Extract the [X, Y] coordinate from the center of the cell holding the provided text.  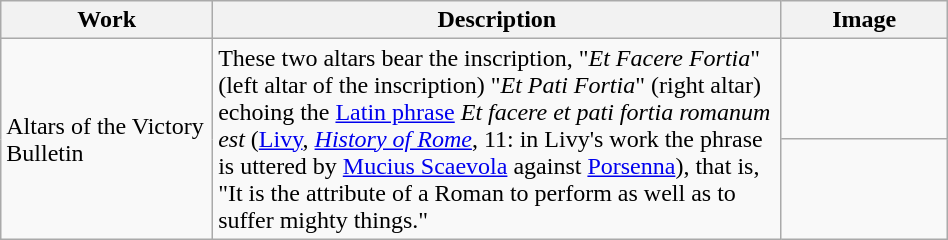
Work [107, 20]
Description [497, 20]
Image [864, 20]
Altars of the Victory Bulletin [107, 139]
